Scan for the cell matching the given text and deliver its (X, Y) coordinate at center. 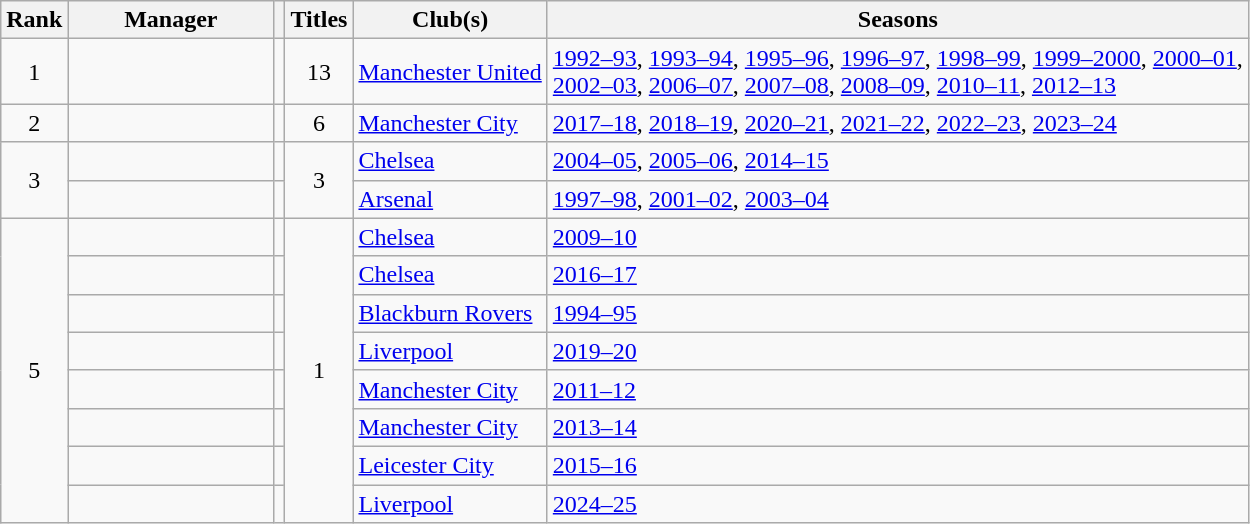
1997–98, 2001–02, 2003–04 (898, 199)
Arsenal (450, 199)
2011–12 (898, 389)
2009–10 (898, 237)
2017–18, 2018–19, 2020–21, 2021–22, 2022–23, 2023–24 (898, 123)
5 (34, 370)
2015–16 (898, 465)
1992–93, 1993–94, 1995–96, 1996–97, 1998–99, 1999–2000, 2000–01, 2002–03, 2006–07, 2007–08, 2008–09, 2010–11, 2012–13 (898, 72)
6 (319, 123)
Club(s) (450, 20)
Seasons (898, 20)
2 (34, 123)
2004–05, 2005–06, 2014–15 (898, 161)
2019–20 (898, 351)
Manager (171, 20)
2013–14 (898, 427)
Leicester City (450, 465)
13 (319, 72)
Blackburn Rovers (450, 313)
2024–25 (898, 503)
Rank (34, 20)
1994–95 (898, 313)
2016–17 (898, 275)
Titles (319, 20)
Manchester United (450, 72)
